Detect which cell encompasses the target text, then output its (x, y) center coordinate. 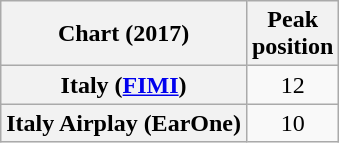
Chart (2017) (124, 34)
Italy (FIMI) (124, 85)
Italy Airplay (EarOne) (124, 123)
10 (292, 123)
Peakposition (292, 34)
12 (292, 85)
